Return [x, y] of the center of cell containing provided text 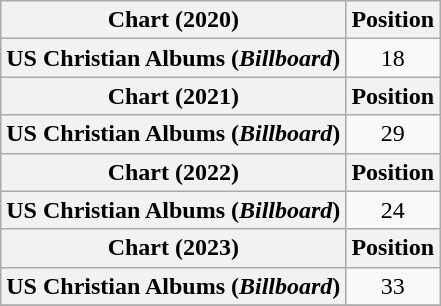
29 [393, 134]
Chart (2022) [174, 172]
24 [393, 210]
Chart (2023) [174, 248]
18 [393, 58]
Chart (2020) [174, 20]
33 [393, 286]
Chart (2021) [174, 96]
